Scan for the cell matching the given text and deliver its [x, y] coordinate at center. 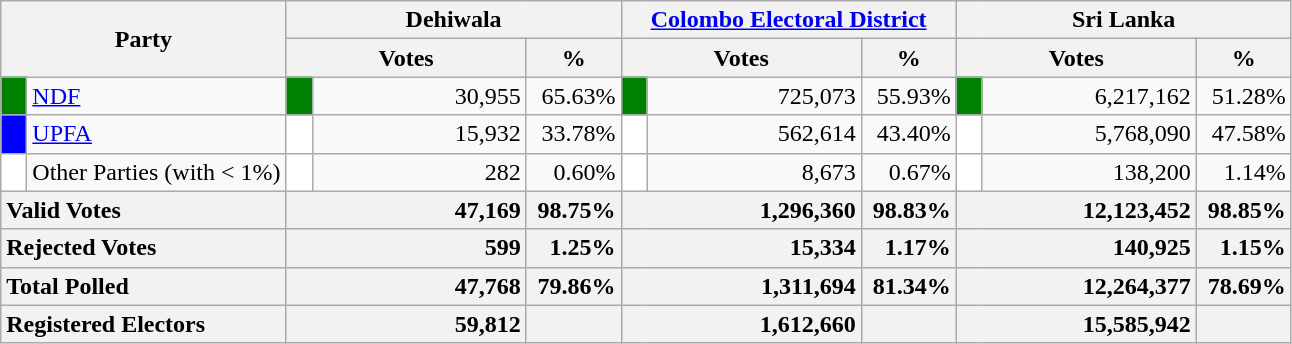
599 [406, 248]
15,932 [419, 134]
65.63% [574, 96]
43.40% [908, 134]
30,955 [419, 96]
6,217,162 [1089, 96]
51.28% [1244, 96]
Rejected Votes [144, 248]
47.58% [1244, 134]
81.34% [908, 286]
Party [144, 39]
15,334 [741, 248]
Valid Votes [144, 210]
NDF [156, 96]
Registered Electors [144, 324]
12,264,377 [1076, 286]
138,200 [1089, 172]
5,768,090 [1089, 134]
78.69% [1244, 286]
Other Parties (with < 1%) [156, 172]
1.25% [574, 248]
1,296,360 [741, 210]
1,612,660 [741, 324]
33.78% [574, 134]
1.15% [1244, 248]
8,673 [754, 172]
59,812 [406, 324]
1,311,694 [741, 286]
282 [419, 172]
55.93% [908, 96]
562,614 [754, 134]
1.14% [1244, 172]
98.83% [908, 210]
Dehiwala [454, 20]
79.86% [574, 286]
140,925 [1076, 248]
Colombo Electoral District [788, 20]
98.75% [574, 210]
UPFA [156, 134]
47,169 [406, 210]
0.60% [574, 172]
98.85% [1244, 210]
Total Polled [144, 286]
Sri Lanka [1124, 20]
725,073 [754, 96]
0.67% [908, 172]
15,585,942 [1076, 324]
47,768 [406, 286]
1.17% [908, 248]
12,123,452 [1076, 210]
